Return (x, y) of the center of cell containing provided text 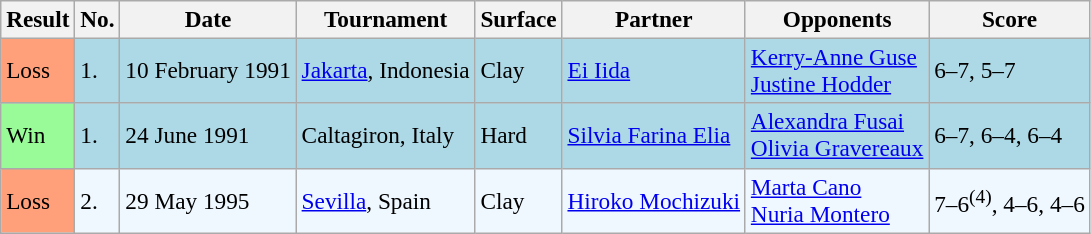
Silvia Farina Elia (654, 136)
2. (98, 200)
6–7, 6–4, 6–4 (1010, 136)
29 May 1995 (208, 200)
Opponents (836, 19)
Ei Iida (654, 70)
Hard (518, 136)
Jakarta, Indonesia (386, 70)
Surface (518, 19)
6–7, 5–7 (1010, 70)
Caltagiron, Italy (386, 136)
Alexandra Fusai Olivia Gravereaux (836, 136)
Date (208, 19)
Kerry-Anne Guse Justine Hodder (836, 70)
Score (1010, 19)
Partner (654, 19)
Tournament (386, 19)
Win (38, 136)
Result (38, 19)
No. (98, 19)
10 February 1991 (208, 70)
7–6(4), 4–6, 4–6 (1010, 200)
24 June 1991 (208, 136)
Marta Cano Nuria Montero (836, 200)
Hiroko Mochizuki (654, 200)
Sevilla, Spain (386, 200)
